From the cell containing the given text, extract its center point as [X, Y] coordinate. 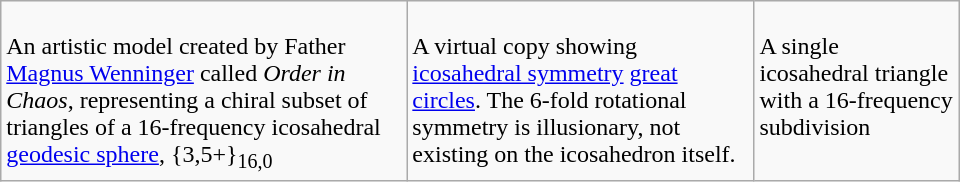
A virtual copy showing icosahedral symmetry great circles. The 6-fold rotational symmetry is illusionary, not existing on the icosahedron itself. [580, 90]
A single icosahedral triangle with a 16-frequency subdivision [856, 90]
